Locate the cell with the specified text and output its (X, Y) center coordinate. 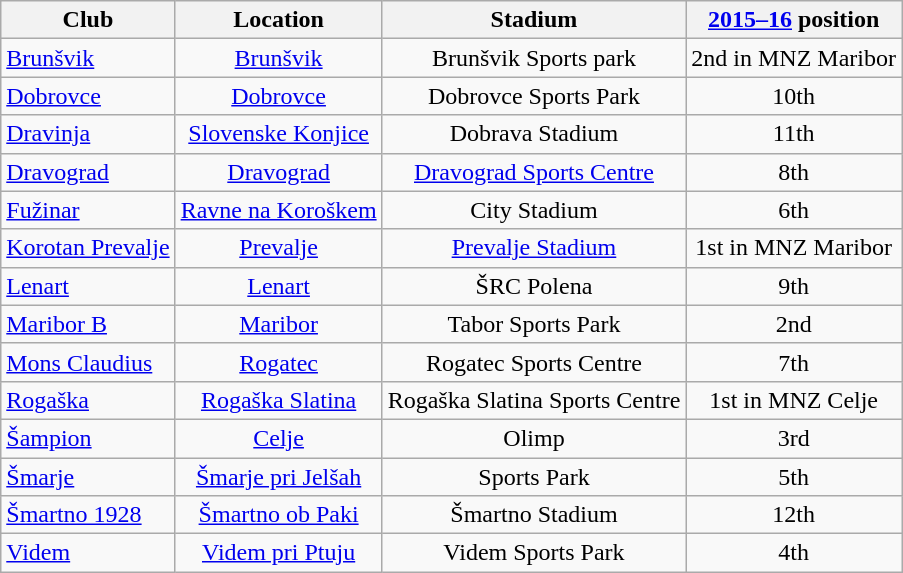
Šmartno Stadium (534, 515)
Maribor B (88, 324)
1st in MNZ Celje (794, 400)
Maribor (278, 324)
Šmartno ob Paki (278, 515)
Videm (88, 553)
Prevalje Stadium (534, 248)
City Stadium (534, 210)
6th (794, 210)
Korotan Prevalje (88, 248)
8th (794, 172)
Rogaška Slatina Sports Centre (534, 400)
12th (794, 515)
Location (278, 20)
1st in MNZ Maribor (794, 248)
Sports Park (534, 477)
Prevalje (278, 248)
Šmartno 1928 (88, 515)
5th (794, 477)
Rogatec Sports Centre (534, 362)
Fužinar (88, 210)
Dobrovce Sports Park (534, 96)
Club (88, 20)
2nd (794, 324)
Rogaška (88, 400)
Dravinja (88, 134)
Videm pri Ptuju (278, 553)
4th (794, 553)
7th (794, 362)
11th (794, 134)
Celje (278, 438)
Šmarje pri Jelšah (278, 477)
2015–16 position (794, 20)
Tabor Sports Park (534, 324)
Šmarje (88, 477)
Šampion (88, 438)
Rogatec (278, 362)
Mons Claudius (88, 362)
Olimp (534, 438)
Brunšvik Sports park (534, 58)
Dravograd Sports Centre (534, 172)
2nd in MNZ Maribor (794, 58)
Dobrava Stadium (534, 134)
9th (794, 286)
Videm Sports Park (534, 553)
Ravne na Koroškem (278, 210)
Slovenske Konjice (278, 134)
10th (794, 96)
Rogaška Slatina (278, 400)
ŠRC Polena (534, 286)
Stadium (534, 20)
3rd (794, 438)
